Identify which cell holds the provided text, then report its [X, Y] central coordinate. 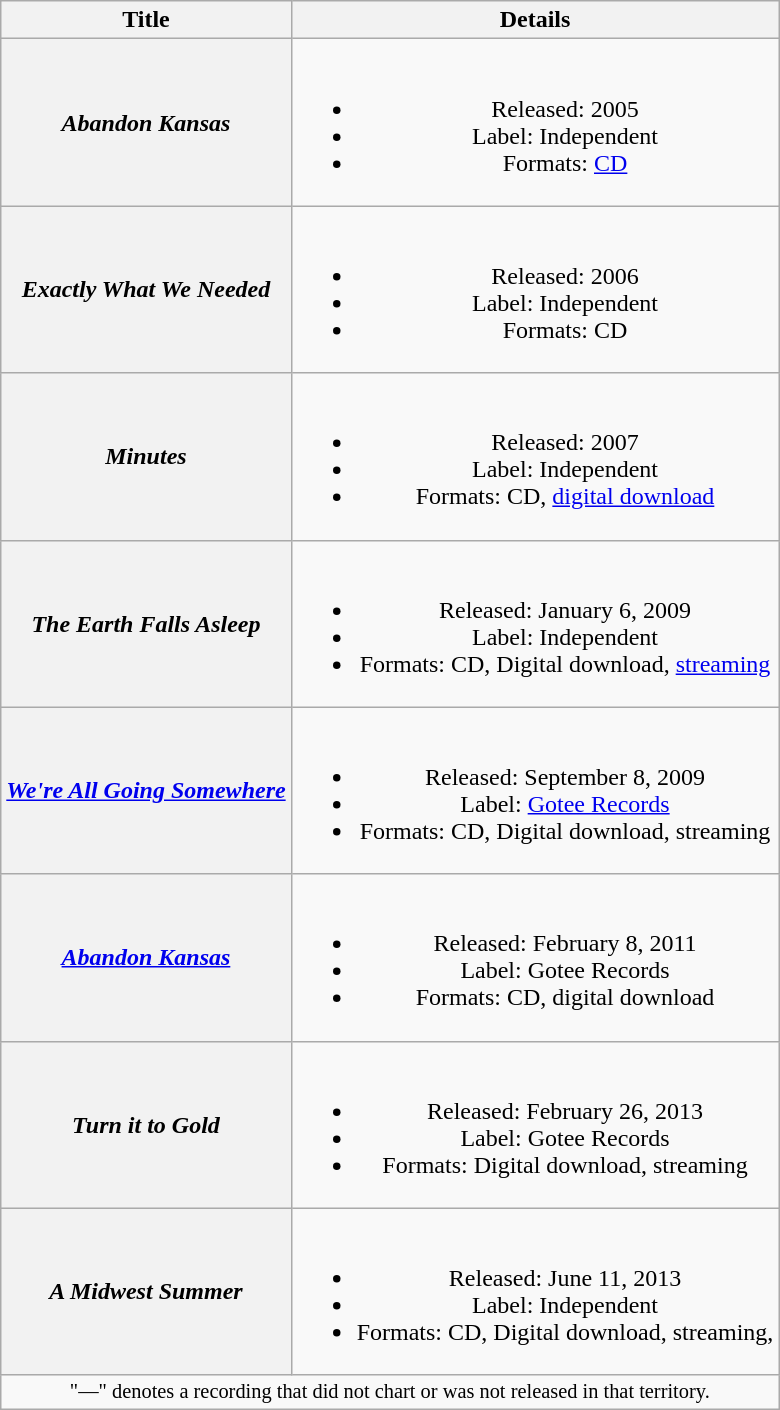
A Midwest Summer [146, 1292]
Details [535, 20]
Released: September 8, 2009Label: Gotee RecordsFormats: CD, Digital download, streaming [535, 790]
We're All Going Somewhere [146, 790]
Released: 2005Label: IndependentFormats: CD [535, 122]
Turn it to Gold [146, 1124]
Released: 2006Label: IndependentFormats: CD [535, 290]
Released: February 8, 2011Label: Gotee RecordsFormats: CD, digital download [535, 958]
Released: June 11, 2013Label: IndependentFormats: CD, Digital download, streaming, [535, 1292]
Released: January 6, 2009Label: IndependentFormats: CD, Digital download, streaming [535, 624]
Minutes [146, 456]
"—" denotes a recording that did not chart or was not released in that territory. [390, 1392]
The Earth Falls Asleep [146, 624]
Released: February 26, 2013Label: Gotee RecordsFormats: Digital download, streaming [535, 1124]
Exactly What We Needed [146, 290]
Title [146, 20]
Released: 2007Label: IndependentFormats: CD, digital download [535, 456]
